Detect which cell encompasses the target text, then output its (X, Y) center coordinate. 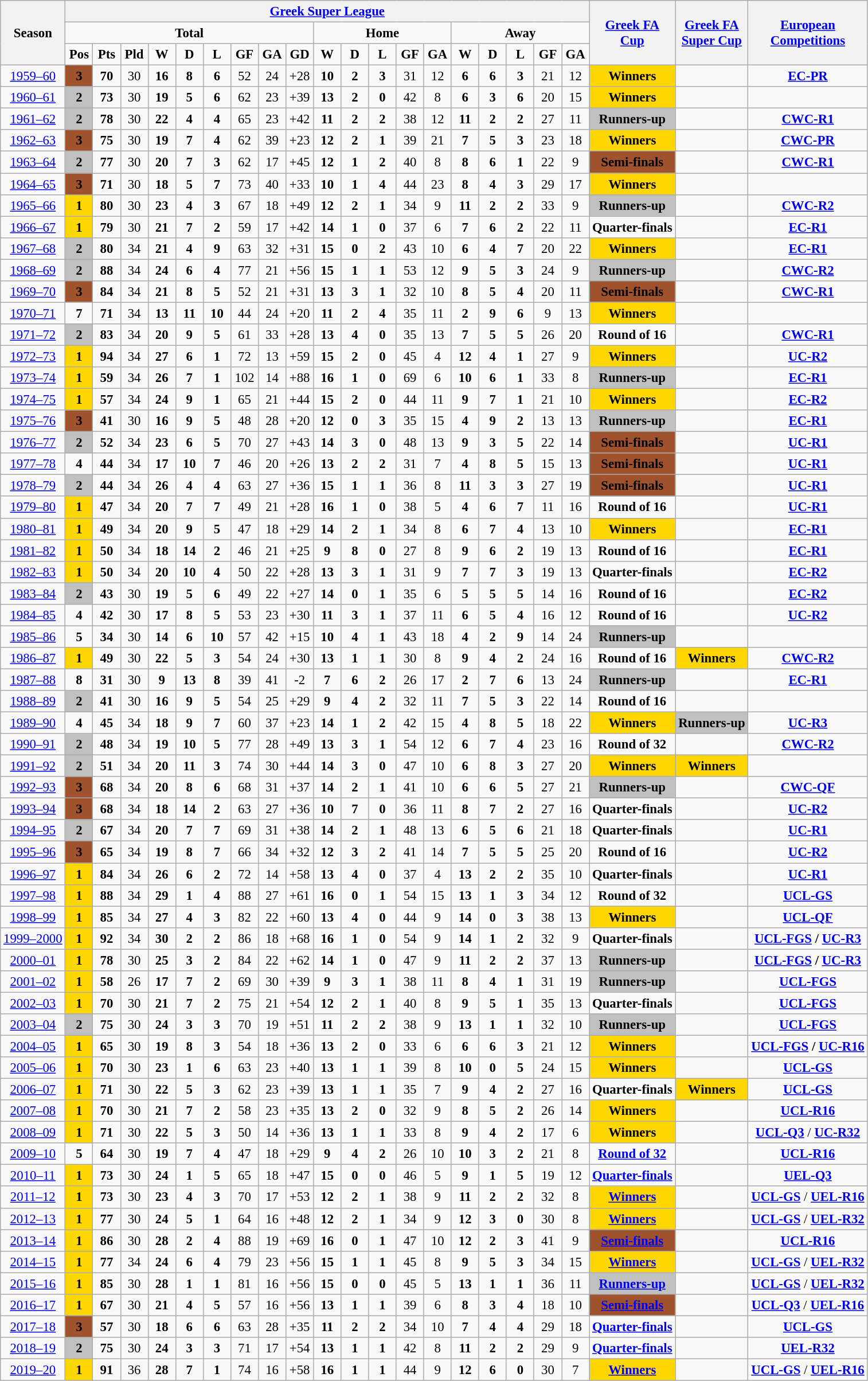
2004–05 (33, 1046)
EC-PR (808, 76)
1978–79 (33, 486)
1973–74 (33, 378)
+40 (300, 1068)
1967–68 (33, 248)
1976–77 (33, 443)
102 (244, 378)
CWC-PR (808, 141)
1980–81 (33, 529)
+37 (300, 787)
1997–98 (33, 895)
+32 (300, 852)
1970–71 (33, 313)
1961–62 (33, 119)
2019–20 (33, 1370)
UCL-Q3 / UEL-R16 (808, 1305)
2012–13 (33, 1219)
+43 (300, 443)
+48 (300, 1219)
2018–19 (33, 1348)
+51 (300, 1025)
2005–06 (33, 1068)
1959–60 (33, 76)
1979–80 (33, 508)
+33 (300, 184)
2002–03 (33, 1003)
1989–90 (33, 723)
+47 (300, 1176)
1992–93 (33, 787)
Season (33, 33)
1991–92 (33, 766)
EuropeanCompetitions (808, 33)
1985–86 (33, 637)
+38 (300, 831)
60 (244, 723)
UC-R3 (808, 723)
94 (107, 356)
2009–10 (33, 1154)
UCL-QF (808, 917)
Total (189, 33)
-2 (300, 680)
1995–96 (33, 852)
1964–65 (33, 184)
91 (107, 1370)
Pld (134, 54)
2003–04 (33, 1025)
83 (107, 335)
+88 (300, 378)
1968–69 (33, 270)
1963–64 (33, 162)
2014–15 (33, 1262)
2006–07 (33, 1090)
+25 (300, 551)
Home (382, 33)
2000–01 (33, 960)
2013–14 (33, 1240)
Pos (79, 54)
1983–84 (33, 594)
+26 (300, 464)
51 (107, 766)
1969–70 (33, 292)
1981–82 (33, 551)
+27 (300, 594)
UEL-R32 (808, 1348)
1988–89 (33, 701)
1975–76 (33, 421)
1972–73 (33, 356)
2008–09 (33, 1133)
+15 (300, 637)
2011–12 (33, 1197)
+59 (300, 356)
CWC-QF (808, 787)
82 (244, 917)
+69 (300, 1240)
UEL-Q3 (808, 1176)
61 (244, 335)
81 (244, 1284)
2007–08 (33, 1111)
1977–78 (33, 464)
Pts (107, 54)
2016–17 (33, 1305)
1986–87 (33, 658)
Greek FASuper Cup (712, 33)
1984–85 (33, 615)
1993–94 (33, 809)
1982–83 (33, 572)
2017–18 (33, 1327)
1965–66 (33, 205)
2010–11 (33, 1176)
Greek Super League (327, 11)
2015–16 (33, 1284)
Away (520, 33)
1962–63 (33, 141)
1960–61 (33, 97)
+68 (300, 938)
1998–99 (33, 917)
1999–2000 (33, 938)
1994–95 (33, 831)
1987–88 (33, 680)
UCL-FGS / UC-R16 (808, 1046)
+53 (300, 1197)
+45 (300, 162)
1966–67 (33, 227)
1971–72 (33, 335)
92 (107, 938)
1974–75 (33, 400)
+61 (300, 895)
2001–02 (33, 982)
GD (300, 54)
Greek FACup (632, 33)
66 (244, 852)
+62 (300, 960)
UCL-Q3 / UC-R32 (808, 1133)
1990–91 (33, 744)
1996–97 (33, 874)
+60 (300, 917)
